Determine the [X, Y] coordinate at the center of the cell enclosing the given text.  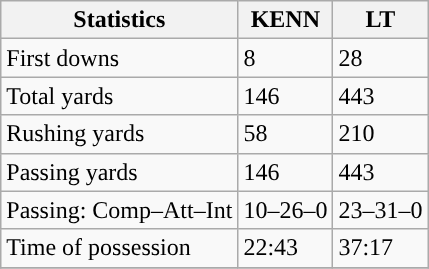
23–31–0 [380, 210]
KENN [286, 20]
8 [286, 58]
58 [286, 134]
Total yards [120, 96]
Rushing yards [120, 134]
37:17 [380, 248]
Statistics [120, 20]
210 [380, 134]
Passing yards [120, 172]
Time of possession [120, 248]
Passing: Comp–Att–Int [120, 210]
LT [380, 20]
First downs [120, 58]
10–26–0 [286, 210]
22:43 [286, 248]
28 [380, 58]
